From the cell containing the given text, extract its center point as (X, Y) coordinate. 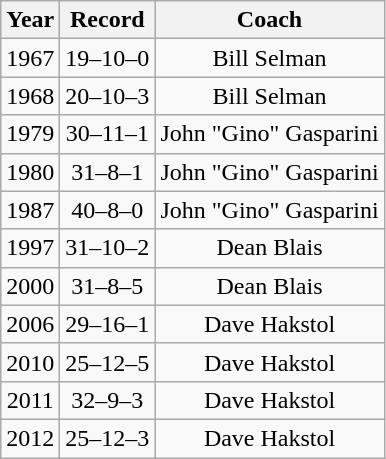
25–12–3 (108, 438)
19–10–0 (108, 58)
2010 (30, 362)
31–8–5 (108, 286)
2006 (30, 324)
31–8–1 (108, 172)
1979 (30, 134)
40–8–0 (108, 210)
2011 (30, 400)
2012 (30, 438)
Coach (270, 20)
30–11–1 (108, 134)
32–9–3 (108, 400)
Record (108, 20)
1997 (30, 248)
25–12–5 (108, 362)
2000 (30, 286)
1968 (30, 96)
1987 (30, 210)
20–10–3 (108, 96)
Year (30, 20)
1967 (30, 58)
29–16–1 (108, 324)
1980 (30, 172)
31–10–2 (108, 248)
